Identify which cell holds the provided text, then report its (X, Y) central coordinate. 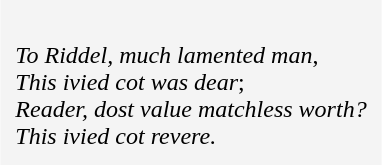
To Riddel, much lamented man, This ivied cot was dear; Reader, dost value matchless worth? This ivied cot revere. (190, 82)
